Identify which cell holds the provided text, then report its [X, Y] central coordinate. 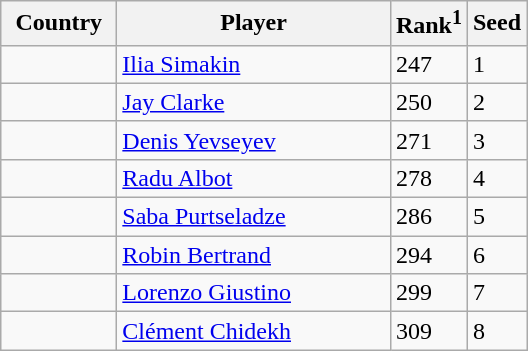
Jay Clarke [254, 102]
Robin Bertrand [254, 255]
8 [496, 331]
Ilia Simakin [254, 64]
Rank1 [428, 24]
6 [496, 255]
Country [59, 24]
299 [428, 293]
309 [428, 331]
294 [428, 255]
Denis Yevseyev [254, 140]
Player [254, 24]
3 [496, 140]
Radu Albot [254, 178]
4 [496, 178]
7 [496, 293]
247 [428, 64]
286 [428, 217]
250 [428, 102]
Saba Purtseladze [254, 217]
Seed [496, 24]
5 [496, 217]
1 [496, 64]
Lorenzo Giustino [254, 293]
Clément Chidekh [254, 331]
278 [428, 178]
271 [428, 140]
2 [496, 102]
